Capture the cell that displays the provided text and extract its [x, y] central coordinate. 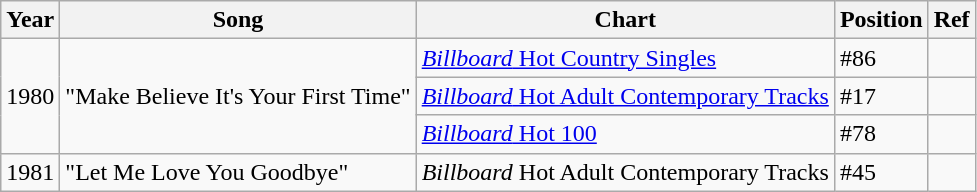
#45 [881, 172]
1980 [30, 96]
#78 [881, 134]
Song [238, 20]
Ref [952, 20]
Year [30, 20]
Position [881, 20]
Billboard Hot Country Singles [625, 58]
Chart [625, 20]
"Let Me Love You Goodbye" [238, 172]
#17 [881, 96]
#86 [881, 58]
1981 [30, 172]
"Make Believe It's Your First Time" [238, 96]
Billboard Hot 100 [625, 134]
